Pinpoint the cell where the given text exists, returning its (x, y) midpoint coordinate. 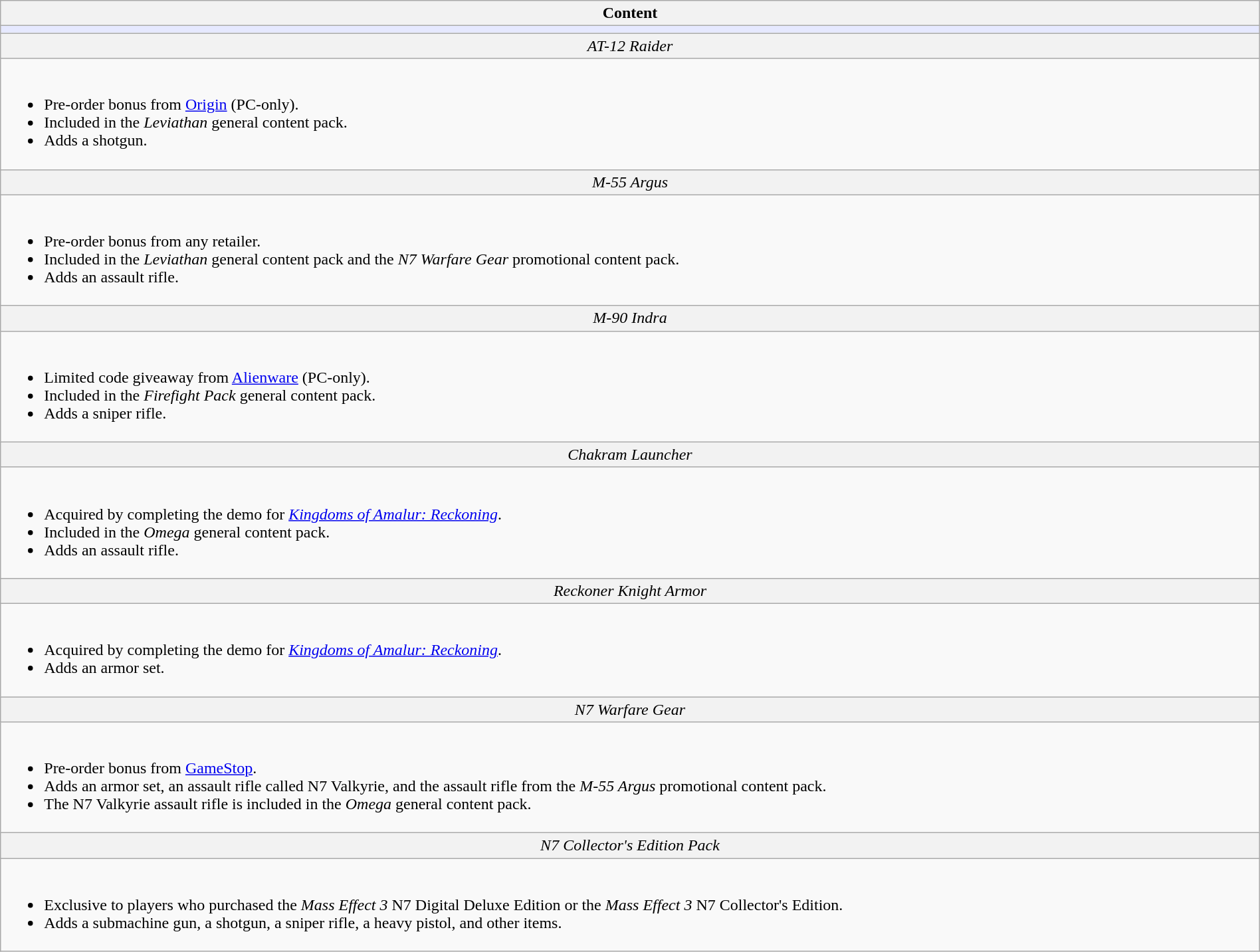
N7 Collector's Edition Pack (630, 846)
M-90 Indra (630, 318)
Acquired by completing the demo for Kingdoms of Amalur: Reckoning.Included in the Omega general content pack.Adds an assault rifle. (630, 522)
Limited code giveaway from Alienware (PC-only).Included in the Firefight Pack general content pack.Adds a sniper rifle. (630, 387)
Pre-order bonus from Origin (PC-only).Included in the Leviathan general content pack.Adds a shotgun. (630, 114)
Chakram Launcher (630, 454)
Reckoner Knight Armor (630, 591)
M-55 Argus (630, 182)
N7 Warfare Gear (630, 709)
Content (630, 13)
Acquired by completing the demo for Kingdoms of Amalur: Reckoning.Adds an armor set. (630, 650)
AT-12 Raider (630, 46)
